Locate the cell with the specified text and output its [x, y] center coordinate. 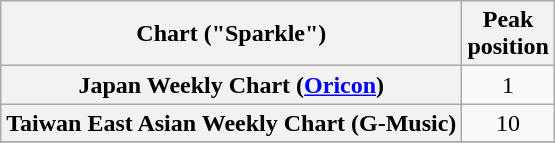
1 [508, 85]
Taiwan East Asian Weekly Chart (G-Music) [232, 123]
Chart ("Sparkle") [232, 34]
10 [508, 123]
Japan Weekly Chart (Oricon) [232, 85]
Peakposition [508, 34]
